Identify which cell holds the provided text, then report its [X, Y] central coordinate. 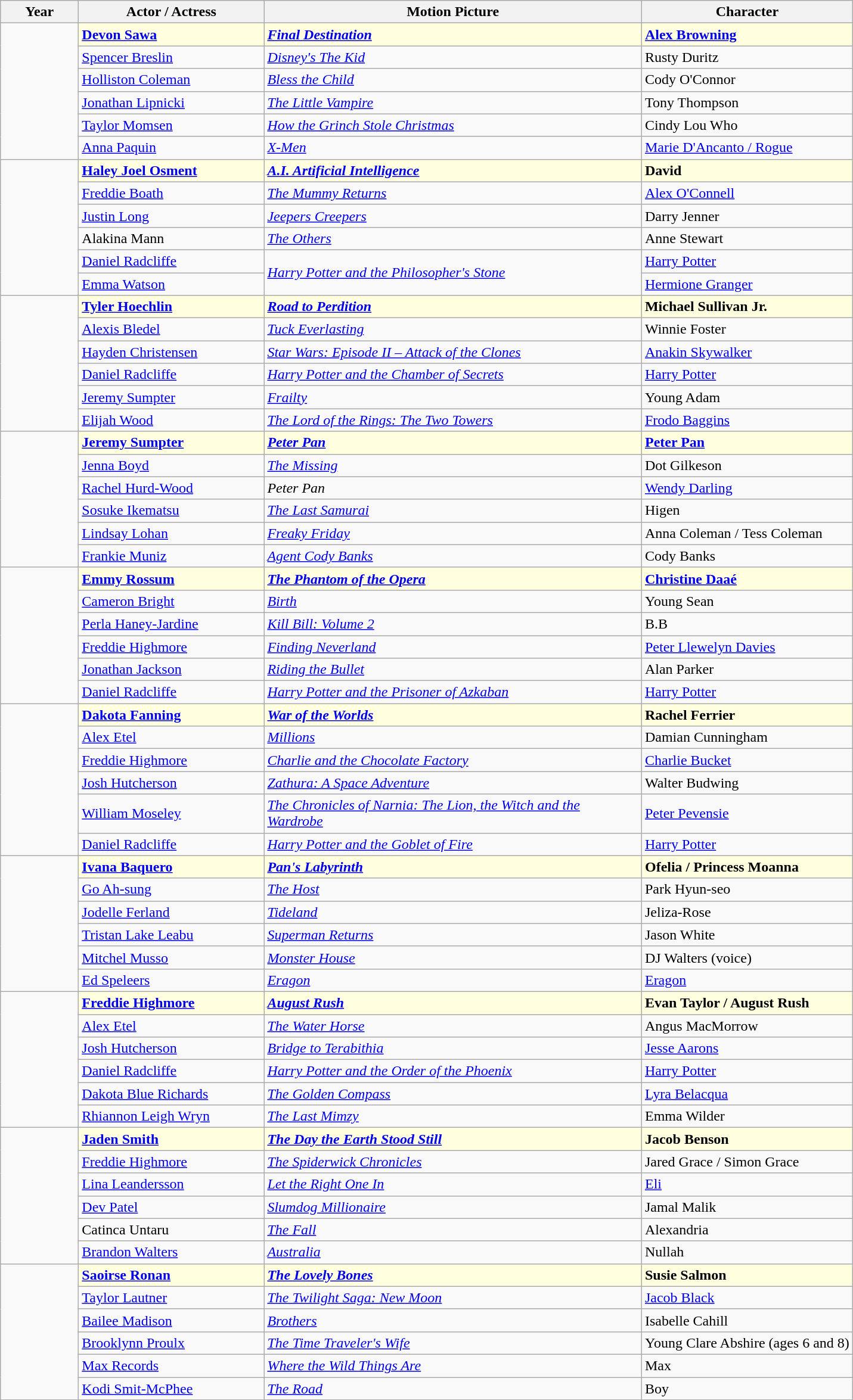
Emma Wilder [747, 1116]
Lina Leandersson [172, 1184]
Max Records [172, 1365]
Brothers [453, 1320]
Peter Llewelyn Davies [747, 646]
Tyler Hoechlin [172, 307]
Ivana Baquero [172, 867]
The Spiderwick Chronicles [453, 1162]
The Day the Earth Stood Still [453, 1139]
Marie D'Ancanto / Rogue [747, 148]
Australia [453, 1252]
Monster House [453, 957]
How the Grinch Stole Christmas [453, 125]
The Last Mimzy [453, 1116]
Higen [747, 511]
Freddie Boath [172, 193]
Bailee Madison [172, 1320]
Harry Potter and the Chamber of Secrets [453, 375]
Tideland [453, 912]
Anne Stewart [747, 238]
Star Wars: Episode II – Attack of the Clones [453, 352]
Young Clare Abshire (ages 6 and 8) [747, 1343]
The Lord of the Rings: The Two Towers [453, 420]
August Rush [453, 1003]
Cody Banks [747, 556]
Alex Browning [747, 35]
Alakina Mann [172, 238]
Emmy Rossum [172, 578]
Frankie Muniz [172, 556]
The Last Samurai [453, 511]
Ed Speleers [172, 980]
Jonathan Lipnicki [172, 102]
Anna Coleman / Tess Coleman [747, 533]
Riding the Bullet [453, 670]
Actor / Actress [172, 12]
Wendy Darling [747, 488]
The Golden Compass [453, 1094]
Anna Paquin [172, 148]
Rusty Duritz [747, 57]
Christine Daaé [747, 578]
Jacob Benson [747, 1139]
Cameron Bright [172, 601]
Jeepers Creepers [453, 216]
Alan Parker [747, 670]
Elijah Wood [172, 420]
A.I. Artificial Intelligence [453, 170]
Agent Cody Banks [453, 556]
Saoirse Ronan [172, 1275]
William Moseley [172, 814]
Boy [747, 1389]
Spencer Breslin [172, 57]
Go Ah-sung [172, 889]
Freaky Friday [453, 533]
Mitchel Musso [172, 957]
B.B [747, 624]
The Missing [453, 465]
Charlie Bucket [747, 760]
Harry Potter and the Goblet of Fire [453, 844]
The Time Traveler's Wife [453, 1343]
Zathura: A Space Adventure [453, 783]
Tony Thompson [747, 102]
The Twilight Saga: New Moon [453, 1298]
Birth [453, 601]
Kodi Smit-McPhee [172, 1389]
Motion Picture [453, 12]
Angus MacMorrow [747, 1025]
Isabelle Cahill [747, 1320]
Road to Perdition [453, 307]
Harry Potter and the Philosopher's Stone [453, 272]
Cody O'Connor [747, 80]
Damian Cunningham [747, 738]
Cindy Lou Who [747, 125]
The Mummy Returns [453, 193]
The Host [453, 889]
DJ Walters (voice) [747, 957]
Let the Right One In [453, 1184]
Bless the Child [453, 80]
Max [747, 1365]
Jesse Aarons [747, 1049]
Jodelle Ferland [172, 912]
David [747, 170]
Alexandria [747, 1230]
Taylor Lautner [172, 1298]
The Little Vampire [453, 102]
Dakota Blue Richards [172, 1094]
Nullah [747, 1252]
Frodo Baggins [747, 420]
Bridge to Terabithia [453, 1049]
The Road [453, 1389]
Brooklynn Proulx [172, 1343]
Alex O'Connell [747, 193]
Rachel Ferrier [747, 715]
The Fall [453, 1230]
Charlie and the Chocolate Factory [453, 760]
Winnie Foster [747, 329]
Anakin Skywalker [747, 352]
Dakota Fanning [172, 715]
Ofelia / Princess Moanna [747, 867]
Jaden Smith [172, 1139]
Tuck Everlasting [453, 329]
Haley Joel Osment [172, 170]
Finding Neverland [453, 646]
Walter Budwing [747, 783]
Pan's Labyrinth [453, 867]
Dot Gilkeson [747, 465]
Sosuke Ikematsu [172, 511]
The Lovely Bones [453, 1275]
Michael Sullivan Jr. [747, 307]
Evan Taylor / August Rush [747, 1003]
Devon Sawa [172, 35]
Rachel Hurd-Wood [172, 488]
Harry Potter and the Prisoner of Azkaban [453, 692]
Brandon Walters [172, 1252]
The Phantom of the Opera [453, 578]
Susie Salmon [747, 1275]
Final Destination [453, 35]
Superman Returns [453, 935]
Harry Potter and the Order of the Phoenix [453, 1071]
Lyra Belacqua [747, 1094]
Rhiannon Leigh Wryn [172, 1116]
Taylor Momsen [172, 125]
Young Sean [747, 601]
Eli [747, 1184]
Justin Long [172, 216]
Hermione Granger [747, 284]
Holliston Coleman [172, 80]
Jonathan Jackson [172, 670]
Character [747, 12]
Young Adam [747, 397]
Park Hyun-seo [747, 889]
The Water Horse [453, 1025]
Hayden Christensen [172, 352]
Jamal Malik [747, 1207]
Frailty [453, 397]
Catinca Untaru [172, 1230]
Lindsay Lohan [172, 533]
Jason White [747, 935]
Year [39, 12]
Darry Jenner [747, 216]
Jeliza-Rose [747, 912]
War of the Worlds [453, 715]
X-Men [453, 148]
Jenna Boyd [172, 465]
Tristan Lake Leabu [172, 935]
Dev Patel [172, 1207]
Disney's The Kid [453, 57]
Alexis Bledel [172, 329]
Jacob Black [747, 1298]
Slumdog Millionaire [453, 1207]
Emma Watson [172, 284]
Perla Haney-Jardine [172, 624]
Peter Pevensie [747, 814]
Millions [453, 738]
Kill Bill: Volume 2 [453, 624]
The Others [453, 238]
Where the Wild Things Are [453, 1365]
Jared Grace / Simon Grace [747, 1162]
The Chronicles of Narnia: The Lion, the Witch and the Wardrobe [453, 814]
